Return the [X, Y] coordinate for the center point of the cell that contains the specified text.  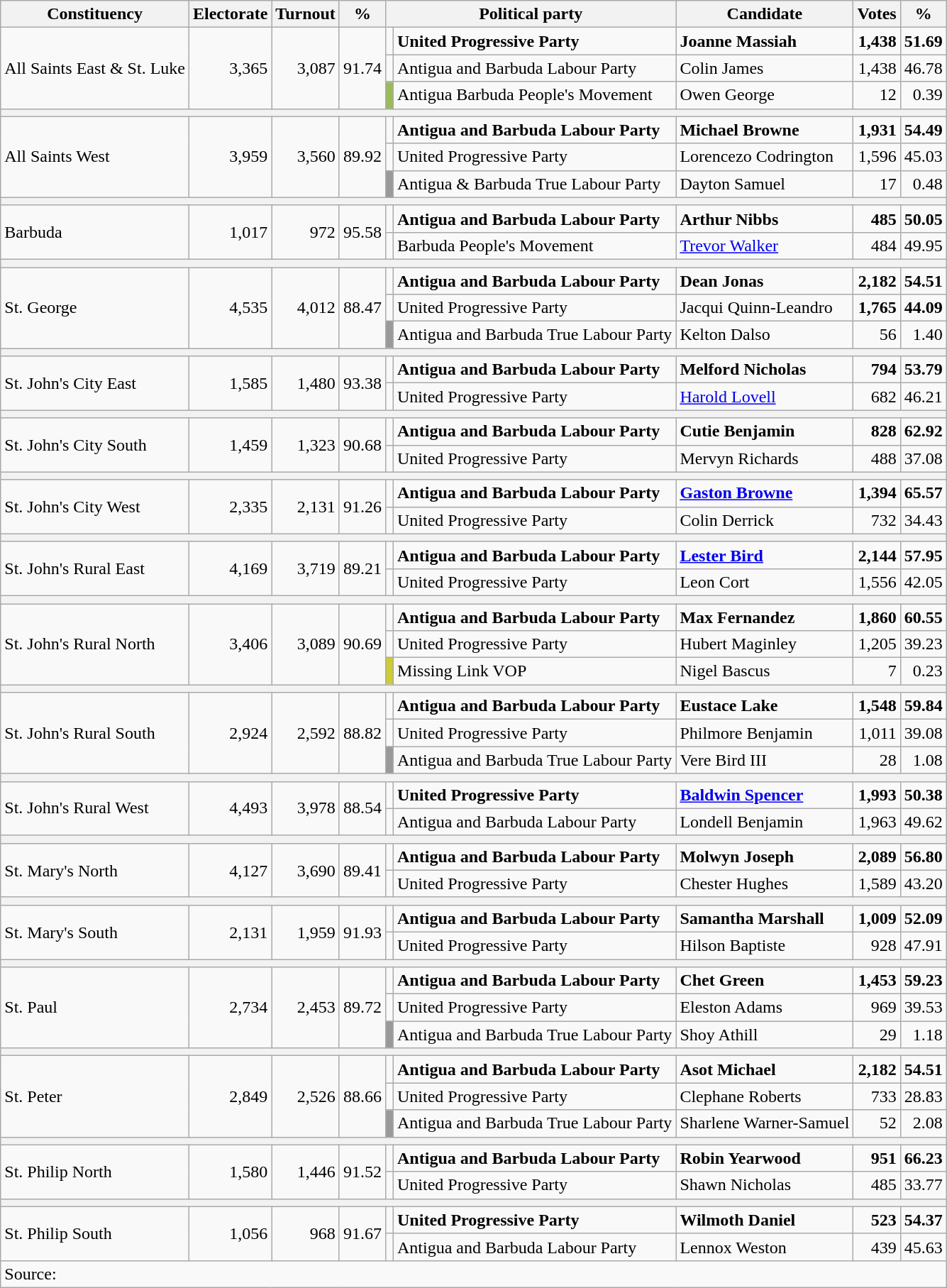
33.77 [924, 1185]
1,056 [230, 1233]
Asot Michael [765, 1069]
93.38 [362, 383]
3,365 [230, 68]
Antigua Barbuda People's Movement [535, 95]
1,589 [877, 884]
1,480 [306, 383]
1,453 [877, 981]
3,406 [230, 644]
88.82 [362, 733]
3,089 [306, 644]
12 [877, 95]
88.66 [362, 1096]
65.57 [924, 493]
Kelton Dalso [765, 335]
St. John's Rural North [95, 644]
Wilmoth Daniel [765, 1220]
828 [877, 431]
2,734 [230, 1008]
1,580 [230, 1172]
59.23 [924, 981]
4,169 [230, 568]
1,017 [230, 232]
2,089 [877, 857]
Londell Benjamin [765, 822]
969 [877, 1008]
49.62 [924, 822]
59.84 [924, 706]
St. Peter [95, 1096]
951 [877, 1158]
2,849 [230, 1096]
Gaston Browne [765, 493]
91.67 [362, 1233]
88.47 [362, 307]
90.68 [362, 445]
91.52 [362, 1172]
Michael Browne [765, 130]
1,963 [877, 822]
39.08 [924, 733]
Barbuda People's Movement [535, 246]
St. Mary's South [95, 932]
1,556 [877, 582]
1,205 [877, 644]
Lester Bird [765, 555]
Max Fernandez [765, 617]
29 [877, 1035]
Owen George [765, 95]
46.21 [924, 397]
50.38 [924, 795]
Leon Cort [765, 582]
Electorate [230, 14]
39.53 [924, 1008]
3,690 [306, 870]
0.39 [924, 95]
46.78 [924, 68]
Turnout [306, 14]
St. George [95, 307]
54.37 [924, 1220]
Shoy Athill [765, 1035]
St. John's City East [95, 383]
Chet Green [765, 981]
4,535 [230, 307]
794 [877, 370]
Eustace Lake [765, 706]
28 [877, 760]
Joanne Massiah [765, 41]
52 [877, 1123]
91.74 [362, 68]
95.58 [362, 232]
43.20 [924, 884]
972 [306, 232]
Vere Bird III [765, 760]
Arthur Nibbs [765, 219]
Trevor Walker [765, 246]
3,959 [230, 157]
St. John's Rural West [95, 808]
Molwyn Joseph [765, 857]
56 [877, 335]
1,548 [877, 706]
Harold Lovell [765, 397]
56.80 [924, 857]
Clephane Roberts [765, 1096]
Baldwin Spencer [765, 795]
Colin James [765, 68]
1,446 [306, 1172]
2,335 [230, 507]
733 [877, 1096]
1.08 [924, 760]
60.55 [924, 617]
Eleston Adams [765, 1008]
91.26 [362, 507]
2,144 [877, 555]
1.18 [924, 1035]
Lennox Weston [765, 1247]
Constituency [95, 14]
Source: [474, 1274]
66.23 [924, 1158]
Colin Derrick [765, 520]
0.23 [924, 671]
Votes [877, 14]
Lorencezo Codrington [765, 157]
17 [877, 184]
89.92 [362, 157]
4,127 [230, 870]
Mervyn Richards [765, 458]
2,453 [306, 1008]
90.69 [362, 644]
All Saints East & St. Luke [95, 68]
Antigua & Barbuda True Labour Party [535, 184]
44.09 [924, 308]
2,526 [306, 1096]
3,560 [306, 157]
Cutie Benjamin [765, 431]
St. John's Rural East [95, 568]
Candidate [765, 14]
34.43 [924, 520]
St. John's Rural South [95, 733]
All Saints West [95, 157]
Chester Hughes [765, 884]
54.49 [924, 130]
89.72 [362, 1008]
732 [877, 520]
Barbuda [95, 232]
Hilson Baptiste [765, 945]
89.41 [362, 870]
Missing Link VOP [535, 671]
1,860 [877, 617]
3,719 [306, 568]
1,993 [877, 795]
91.93 [362, 932]
1,959 [306, 932]
Political party [531, 14]
39.23 [924, 644]
3,087 [306, 68]
St. John's City South [95, 445]
2,592 [306, 733]
49.95 [924, 246]
47.91 [924, 945]
439 [877, 1247]
Shawn Nicholas [765, 1185]
7 [877, 671]
1.40 [924, 335]
1,931 [877, 130]
62.92 [924, 431]
968 [306, 1233]
Jacqui Quinn-Leandro [765, 308]
1,011 [877, 733]
St. Philip North [95, 1172]
57.95 [924, 555]
88.54 [362, 808]
St. Paul [95, 1008]
928 [877, 945]
2.08 [924, 1123]
St. John's City West [95, 507]
50.05 [924, 219]
Samantha Marshall [765, 918]
1,765 [877, 308]
St. Mary's North [95, 870]
1,596 [877, 157]
1,323 [306, 445]
St. Philip South [95, 1233]
1,009 [877, 918]
4,493 [230, 808]
89.21 [362, 568]
Philmore Benjamin [765, 733]
Dayton Samuel [765, 184]
1,394 [877, 493]
4,012 [306, 307]
51.69 [924, 41]
Dean Jonas [765, 280]
484 [877, 246]
682 [877, 397]
45.63 [924, 1247]
Robin Yearwood [765, 1158]
488 [877, 458]
1,459 [230, 445]
45.03 [924, 157]
1,585 [230, 383]
523 [877, 1220]
42.05 [924, 582]
Melford Nicholas [765, 370]
52.09 [924, 918]
2,924 [230, 733]
0.48 [924, 184]
53.79 [924, 370]
37.08 [924, 458]
Hubert Maginley [765, 644]
Nigel Bascus [765, 671]
Sharlene Warner-Samuel [765, 1123]
28.83 [924, 1096]
3,978 [306, 808]
